From the cell containing the given text, extract its center point as (X, Y) coordinate. 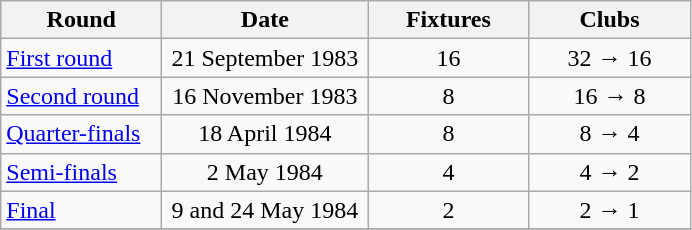
18 April 1984 (265, 134)
Date (265, 20)
2 (448, 210)
4 → 2 (610, 172)
Final (82, 210)
8 → 4 (610, 134)
32 → 16 (610, 58)
4 (448, 172)
Clubs (610, 20)
2 → 1 (610, 210)
Quarter-finals (82, 134)
Second round (82, 96)
16 → 8 (610, 96)
Round (82, 20)
16 November 1983 (265, 96)
21 September 1983 (265, 58)
First round (82, 58)
Fixtures (448, 20)
16 (448, 58)
2 May 1984 (265, 172)
9 and 24 May 1984 (265, 210)
Semi-finals (82, 172)
